Capture the cell that displays the provided text and extract its [x, y] central coordinate. 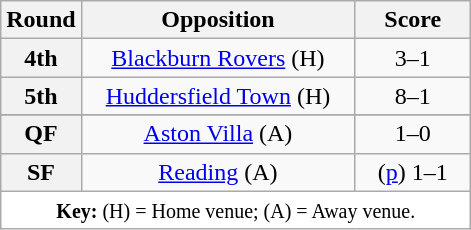
Huddersfield Town (H) [218, 96]
4th [41, 58]
1–0 [413, 134]
Score [413, 20]
(p) 1–1 [413, 172]
SF [41, 172]
8–1 [413, 96]
Reading (A) [218, 172]
Aston Villa (A) [218, 134]
Blackburn Rovers (H) [218, 58]
Key: (H) = Home venue; (A) = Away venue. [236, 210]
3–1 [413, 58]
Round [41, 20]
Opposition [218, 20]
QF [41, 134]
5th [41, 96]
